For the text-containing cell, return its midpoint in [x, y] coordinate format. 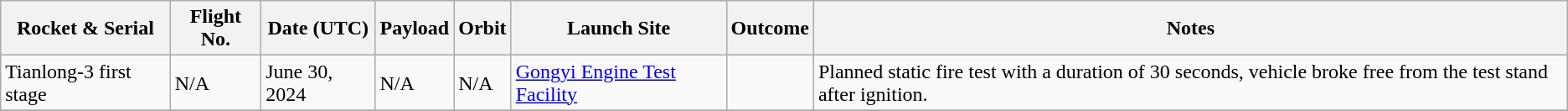
Planned static fire test with a duration of 30 seconds, vehicle broke free from the test stand after ignition. [1190, 82]
Payload [415, 29]
June 30, 2024 [318, 82]
Rocket & Serial [85, 29]
Tianlong-3 first stage [85, 82]
Launch Site [618, 29]
Flight No. [215, 29]
Outcome [770, 29]
Date (UTC) [318, 29]
Orbit [482, 29]
Notes [1190, 29]
Gongyi Engine Test Facility [618, 82]
